Return (X, Y) of the center of cell containing provided text 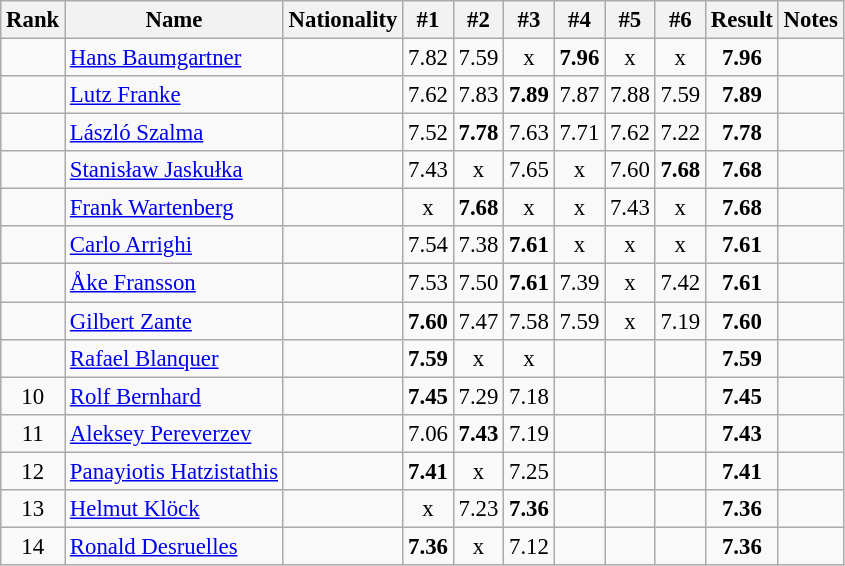
Frank Wartenberg (174, 208)
7.47 (478, 321)
7.82 (428, 58)
7.39 (579, 283)
Nationality (342, 20)
Hans Baumgartner (174, 58)
7.87 (579, 95)
Åke Fransson (174, 283)
Rolf Bernhard (174, 396)
14 (33, 546)
13 (33, 509)
#3 (529, 20)
7.29 (478, 396)
7.12 (529, 546)
Aleksey Pereverzev (174, 433)
#1 (428, 20)
Carlo Arrighi (174, 245)
10 (33, 396)
7.63 (529, 133)
7.65 (529, 170)
7.88 (630, 95)
11 (33, 433)
7.06 (428, 433)
#4 (579, 20)
#5 (630, 20)
Gilbert Zante (174, 321)
Stanisław Jaskułka (174, 170)
12 (33, 471)
László Szalma (174, 133)
7.71 (579, 133)
Rafael Blanquer (174, 358)
Lutz Franke (174, 95)
Ronald Desruelles (174, 546)
7.58 (529, 321)
Result (742, 20)
#6 (680, 20)
Helmut Klöck (174, 509)
7.54 (428, 245)
7.25 (529, 471)
7.53 (428, 283)
7.22 (680, 133)
Panayiotis Hatzistathis (174, 471)
7.18 (529, 396)
Name (174, 20)
Notes (810, 20)
7.50 (478, 283)
7.42 (680, 283)
Rank (33, 20)
7.23 (478, 509)
7.38 (478, 245)
7.52 (428, 133)
#2 (478, 20)
7.83 (478, 95)
